Output the [X, Y] coordinate of the center of the cell containing the given text.  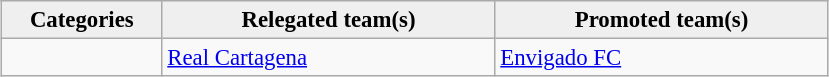
Categories [82, 20]
Promoted team(s) [662, 20]
Relegated team(s) [328, 20]
Real Cartagena [328, 57]
Envigado FC [662, 57]
